Extract the (X, Y) coordinate from the center of the cell holding the provided text.  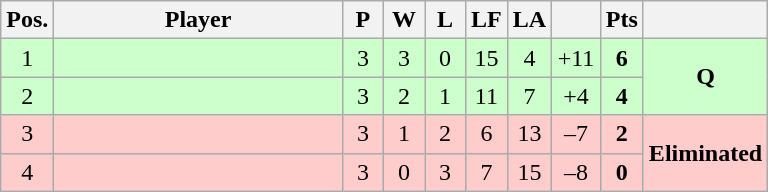
+11 (576, 58)
L (444, 20)
Pts (622, 20)
LA (529, 20)
–8 (576, 172)
–7 (576, 134)
P (362, 20)
Eliminated (705, 153)
13 (529, 134)
Pos. (28, 20)
LF (487, 20)
+4 (576, 96)
W (404, 20)
11 (487, 96)
Player (198, 20)
Q (705, 77)
